Identify which cell holds the provided text, then report its [X, Y] central coordinate. 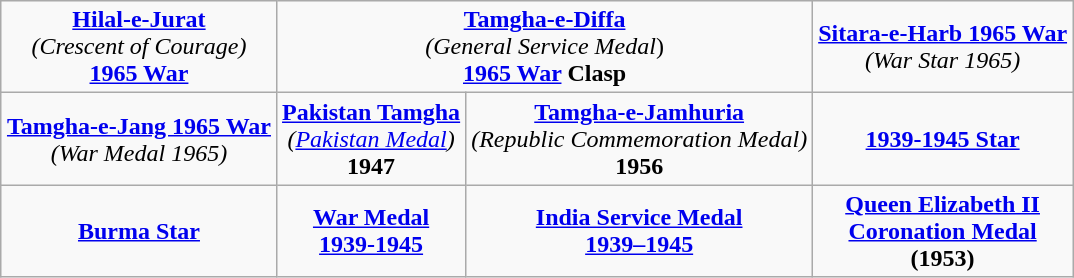
India Service Medal1939–1945 [640, 231]
Tamgha-e-Diffa(General Service Medal)1965 War Clasp [545, 47]
1939-1945 Star [943, 139]
War Medal1939-1945 [372, 231]
Tamgha-e-Jang 1965 War(War Medal 1965) [138, 139]
Hilal-e-Jurat(Crescent of Courage)1965 War [138, 47]
Queen Elizabeth IICoronation Medal(1953) [943, 231]
Burma Star [138, 231]
Pakistan Tamgha(Pakistan Medal)1947 [372, 139]
Tamgha-e-Jamhuria(Republic Commemoration Medal)1956 [640, 139]
Sitara-e-Harb 1965 War(War Star 1965) [943, 47]
